For the text-containing cell, return its midpoint in (X, Y) coordinate format. 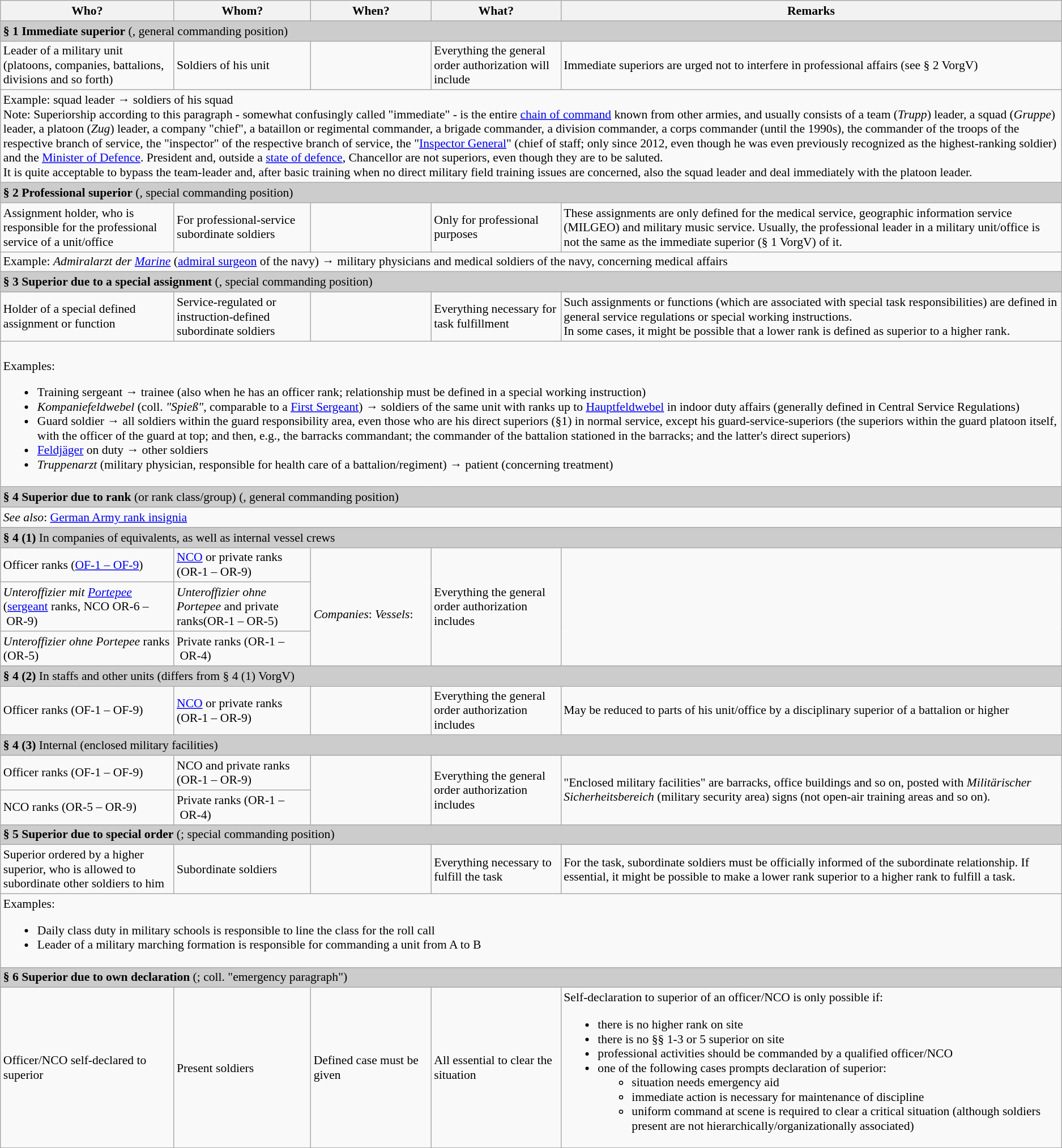
For professional-service subordinate soldiers (242, 227)
What? (496, 11)
§ 4 Superior due to rank (or rank class/group) (, general commanding position) (531, 497)
§ 1 Immediate superior (, general commanding position) (531, 31)
Service-regulated or instruction-defined subordinate soldiers (242, 316)
All essential to clear the situation (496, 1068)
NCO ranks (OR-5 – OR-9) (87, 807)
Everything necessary for task fulfillment (496, 316)
Remarks (811, 11)
Subordinate soldiers (242, 869)
Everything necessary to fulfill the task (496, 869)
NCO and private ranks (OR-1 – OR-9) (242, 773)
Immediate superiors are urged not to interfere in professional affairs (see § 2 VorgV) (811, 66)
Everything the general order authorization will include (496, 66)
See also: German Army rank insignia (531, 517)
§ 6 Superior due to own declaration (; coll. "emergency paragraph") (531, 977)
§ 4 (3) Internal (enclosed military facilities) (531, 745)
Present soldiers (242, 1068)
§ 4 (1) In companies of equivalents, as well as internal vessel crews (531, 537)
Officer/NCO self-declared to superior (87, 1068)
Unteroffizier ohne Portepee and private ranks(OR-1 – OR-5) (242, 606)
Soldiers of his unit (242, 66)
Unteroffizier mit Portepee (sergeant ranks, NCO OR-6 – OR-9) (87, 606)
Holder of a special defined assignment or function (87, 316)
When? (372, 11)
Whom? (242, 11)
Only for professional purposes (496, 227)
Leader of a military unit (platoons, companies, battalions, divisions and so forth) (87, 66)
Assignment holder, who is responsible for the professional service of a unit/office (87, 227)
Example: Admiralarzt der Marine (admiral surgeon of the navy) → military physicians and medical soldiers of the navy, concerning medical affairs (531, 262)
§ 4 (2) In staffs and other units (differs from § 4 (1) VorgV) (531, 676)
May be reduced to parts of his unit/office by a disciplinary superior of a battalion or higher (811, 711)
Defined case must be given (372, 1068)
Companies: Vessels: (372, 606)
Who? (87, 11)
§ 2 Professional superior (, special commanding position) (531, 193)
Unteroffizier ohne Portepee ranks (OR-5) (87, 648)
Superior ordered by a higher superior, who is allowed to subordinate other soldiers to him (87, 869)
§ 3 Superior due to a special assignment (, special commanding position) (531, 282)
§ 5 Superior due to special order (; special commanding position) (531, 835)
